Determine the (x, y) coordinate at the center of the cell enclosing the given text.  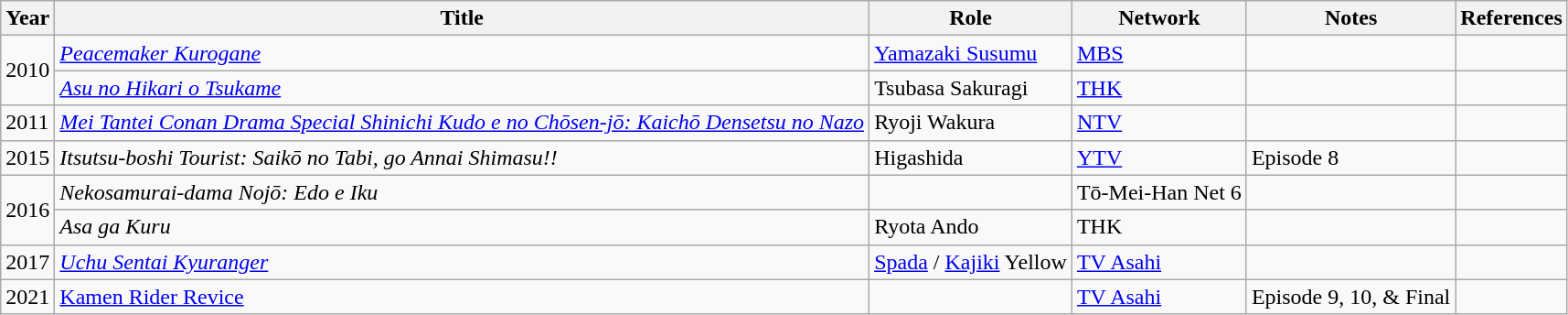
Uchu Sentai Kyuranger (463, 262)
Yamazaki Susumu (971, 53)
NTV (1159, 123)
References (1512, 18)
Asa ga Kuru (463, 227)
2021 (27, 297)
Asu no Hikari o Tsukame (463, 88)
Tō-Mei-Han Net 6 (1159, 192)
Role (971, 18)
Episode 9, 10, & Final (1350, 297)
Ryoji Wakura (971, 123)
Nekosamurai-dama Nojō: Edo e Iku (463, 192)
MBS (1159, 53)
2010 (27, 71)
Year (27, 18)
Network (1159, 18)
Higashida (971, 157)
2015 (27, 157)
Spada / Kajiki Yellow (971, 262)
Tsubasa Sakuragi (971, 88)
Ryota Ando (971, 227)
Peacemaker Kurogane (463, 53)
Title (463, 18)
2011 (27, 123)
Kamen Rider Revice (463, 297)
2017 (27, 262)
Episode 8 (1350, 157)
Mei Tantei Conan Drama Special Shinichi Kudo e no Chōsen-jō: Kaichō Densetsu no Nazo (463, 123)
Notes (1350, 18)
YTV (1159, 157)
2016 (27, 210)
Itsutsu-boshi Tourist: Saikō no Tabi, go Annai Shimasu!! (463, 157)
